Find where the given text appears and provide that cell's center as [X, Y] coordinate. 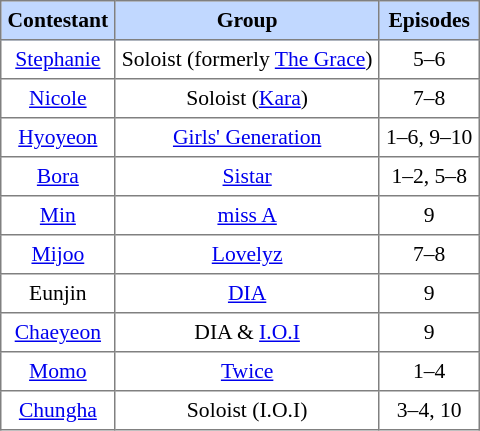
Soloist (formerly The Grace) [247, 60]
DIA & I.O.I [247, 332]
Momo [58, 372]
1–2, 5–8 [429, 176]
Twice [247, 372]
5–6 [429, 60]
Episodes [429, 20]
Chaeyeon [58, 332]
Soloist (I.O.I) [247, 410]
Contestant [58, 20]
Stephanie [58, 60]
1–4 [429, 372]
Min [58, 216]
DIA [247, 294]
Soloist (Kara) [247, 98]
Nicole [58, 98]
3–4, 10 [429, 410]
1–6, 9–10 [429, 138]
Group [247, 20]
Sistar [247, 176]
Girls' Generation [247, 138]
Bora [58, 176]
Hyoyeon [58, 138]
miss A [247, 216]
Lovelyz [247, 254]
Eunjin [58, 294]
Mijoo [58, 254]
Chungha [58, 410]
